Return the [x, y] coordinate for the center point of the cell that contains the specified text.  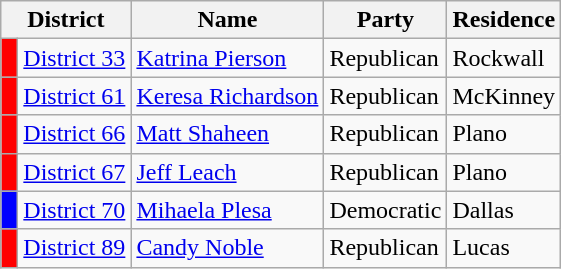
Candy Noble [228, 248]
McKinney [504, 96]
District 70 [74, 210]
Matt Shaheen [228, 134]
Dallas [504, 210]
Jeff Leach [228, 172]
Party [386, 20]
Name [228, 20]
Katrina Pierson [228, 58]
District 61 [74, 96]
District 67 [74, 172]
District 66 [74, 134]
Residence [504, 20]
Democratic [386, 210]
District 89 [74, 248]
Rockwall [504, 58]
Lucas [504, 248]
District 33 [74, 58]
Keresa Richardson [228, 96]
District [66, 20]
Mihaela Plesa [228, 210]
